Identify which cell holds the provided text, then report its [X, Y] central coordinate. 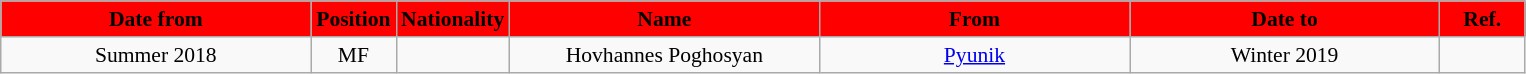
Name [664, 19]
Summer 2018 [156, 55]
Winter 2019 [1285, 55]
Date from [156, 19]
Position [354, 19]
Pyunik [974, 55]
Date to [1285, 19]
Ref. [1482, 19]
MF [354, 55]
Nationality [452, 19]
From [974, 19]
Hovhannes Poghosyan [664, 55]
